Locate the cell with the specified text and output its (X, Y) center coordinate. 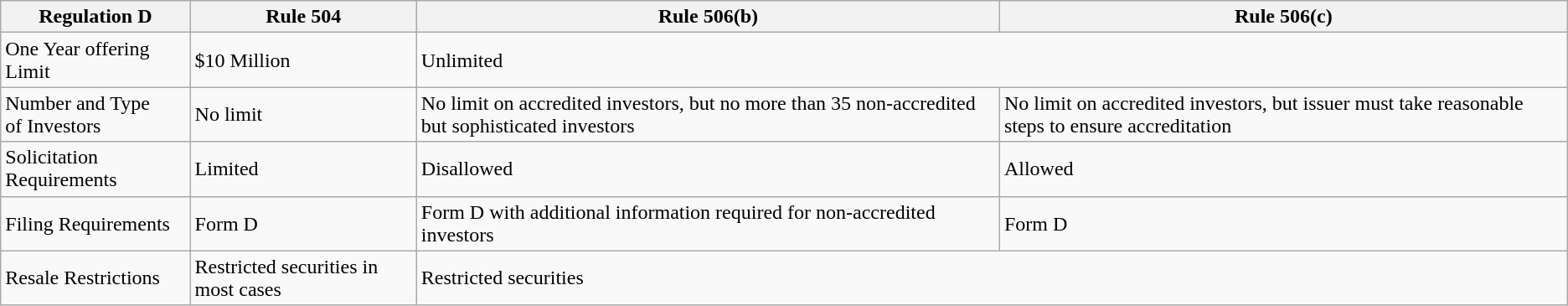
Restricted securities in most cases (303, 278)
No limit on accredited investors, but issuer must take reasonable steps to ensure accreditation (1283, 114)
No limit (303, 114)
Unlimited (992, 60)
Restricted securities (992, 278)
One Year offering Limit (95, 60)
$10 Million (303, 60)
Allowed (1283, 169)
Regulation D (95, 17)
Limited (303, 169)
No limit on accredited investors, but no more than 35 non-accredited but sophisticated investors (708, 114)
Filing Requirements (95, 223)
Disallowed (708, 169)
Number and Typeof Investors (95, 114)
Resale Restrictions (95, 278)
Rule 506(c) (1283, 17)
Form D with additional information required for non-accredited investors (708, 223)
Solicitation Requirements (95, 169)
Rule 504 (303, 17)
Rule 506(b) (708, 17)
